Output the [x, y] coordinate of the center of the cell containing the given text.  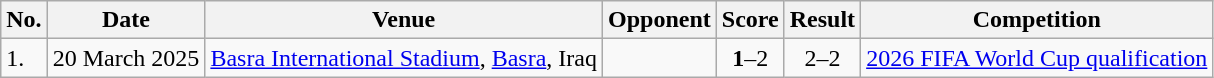
No. [24, 20]
Venue [404, 20]
Basra International Stadium, Basra, Iraq [404, 58]
Result [822, 20]
2026 FIFA World Cup qualification [1037, 58]
1–2 [750, 58]
Competition [1037, 20]
Score [750, 20]
20 March 2025 [126, 58]
1. [24, 58]
Opponent [660, 20]
Date [126, 20]
2–2 [822, 58]
